Locate the cell with the specified text and output its [X, Y] center coordinate. 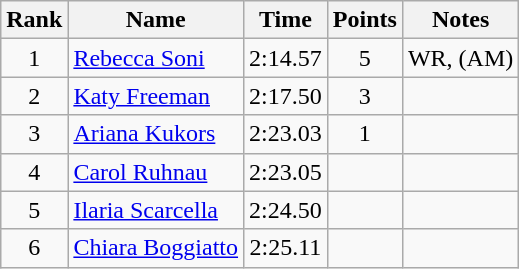
Rank [34, 20]
2:23.05 [286, 172]
Katy Freeman [156, 96]
Points [364, 20]
6 [34, 248]
Notes [460, 20]
2:23.03 [286, 134]
WR, (AM) [460, 58]
Chiara Boggiatto [156, 248]
2:14.57 [286, 58]
2 [34, 96]
4 [34, 172]
2:17.50 [286, 96]
2:25.11 [286, 248]
Time [286, 20]
2:24.50 [286, 210]
Name [156, 20]
Carol Ruhnau [156, 172]
Rebecca Soni [156, 58]
Ilaria Scarcella [156, 210]
Ariana Kukors [156, 134]
